Scan for the cell matching the given text and deliver its [X, Y] coordinate at center. 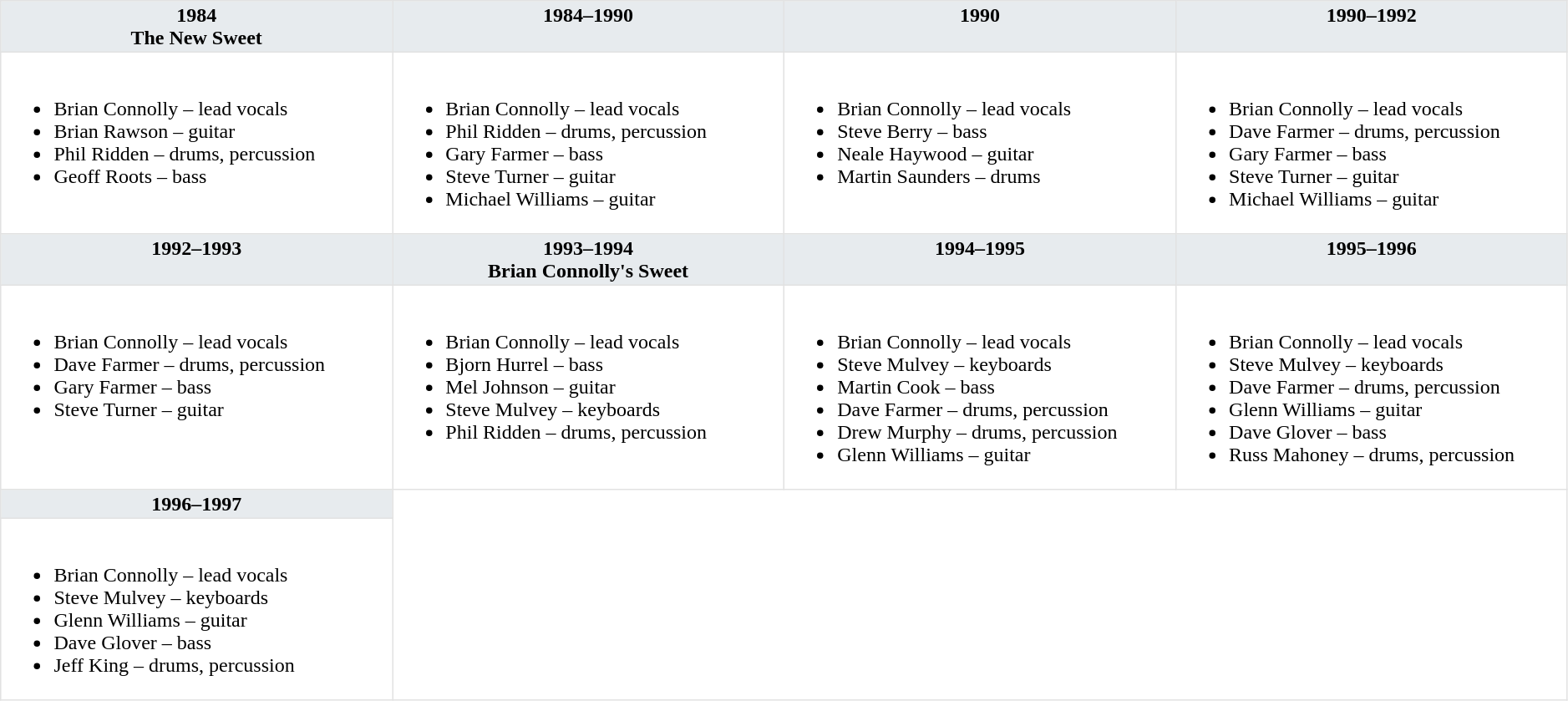
1992–1993 [197, 260]
1984The New Sweet [197, 27]
Brian Connolly – lead vocalsDave Farmer – drums, percussionGary Farmer – bassSteve Turner – guitar [197, 387]
Brian Connolly – lead vocalsPhil Ridden – drums, percussionGary Farmer – bassSteve Turner – guitarMichael Williams – guitar [588, 143]
1990 [979, 27]
Brian Connolly – lead vocalsSteve Mulvey – keyboardsGlenn Williams – guitarDave Glover – bassJeff King – drums, percussion [197, 609]
Brian Connolly – lead vocalsBjorn Hurrel – bassMel Johnson – guitarSteve Mulvey – keyboardsPhil Ridden – drums, percussion [588, 387]
1993–1994Brian Connolly's Sweet [588, 260]
Brian Connolly – lead vocalsSteve Berry – bassNeale Haywood – guitarMartin Saunders – drums [979, 143]
Brian Connolly – lead vocalsBrian Rawson – guitarPhil Ridden – drums, percussionGeoff Roots – bass [197, 143]
1995–1996 [1372, 260]
1994–1995 [979, 260]
1984–1990 [588, 27]
1996–1997 [197, 504]
Brian Connolly – lead vocalsDave Farmer – drums, percussionGary Farmer – bassSteve Turner – guitarMichael Williams – guitar [1372, 143]
1990–1992 [1372, 27]
